Output the [X, Y] coordinate of the center of the cell containing the given text.  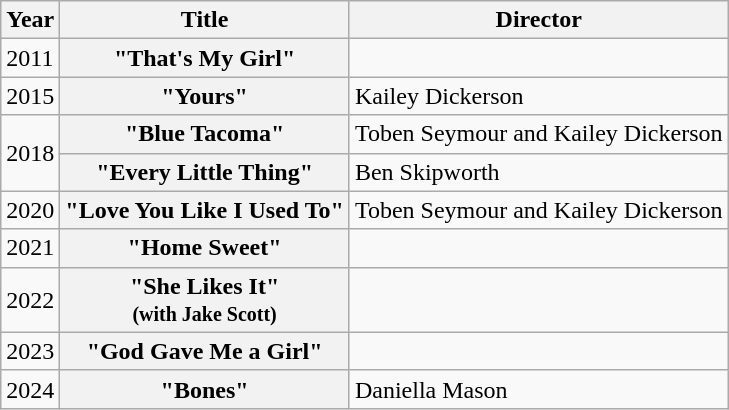
2024 [30, 389]
"Love You Like I Used To" [205, 210]
2021 [30, 248]
Director [538, 20]
"Bones" [205, 389]
Daniella Mason [538, 389]
Ben Skipworth [538, 172]
2022 [30, 300]
"Yours" [205, 96]
"God Gave Me a Girl" [205, 351]
"She Likes It"(with Jake Scott) [205, 300]
2018 [30, 153]
"Home Sweet" [205, 248]
Year [30, 20]
2023 [30, 351]
2020 [30, 210]
Kailey Dickerson [538, 96]
2011 [30, 58]
"Every Little Thing" [205, 172]
"That's My Girl" [205, 58]
2015 [30, 96]
Title [205, 20]
"Blue Tacoma" [205, 134]
